Provide the (X, Y) coordinate of the cell's center where the given text is located.  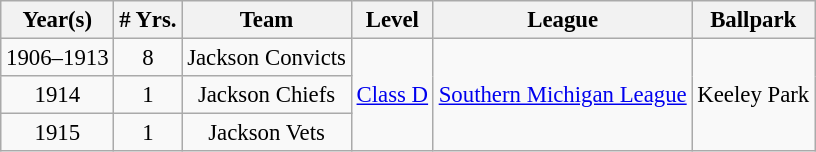
8 (148, 58)
Class D (392, 96)
Jackson Convicts (266, 58)
Level (392, 20)
League (562, 20)
Ballpark (754, 20)
1914 (58, 95)
Year(s) (58, 20)
1915 (58, 133)
1906–1913 (58, 58)
Southern Michigan League (562, 96)
Keeley Park (754, 96)
# Yrs. (148, 20)
Team (266, 20)
Jackson Vets (266, 133)
Jackson Chiefs (266, 95)
